Find where the given text appears and provide that cell's center as (X, Y) coordinate. 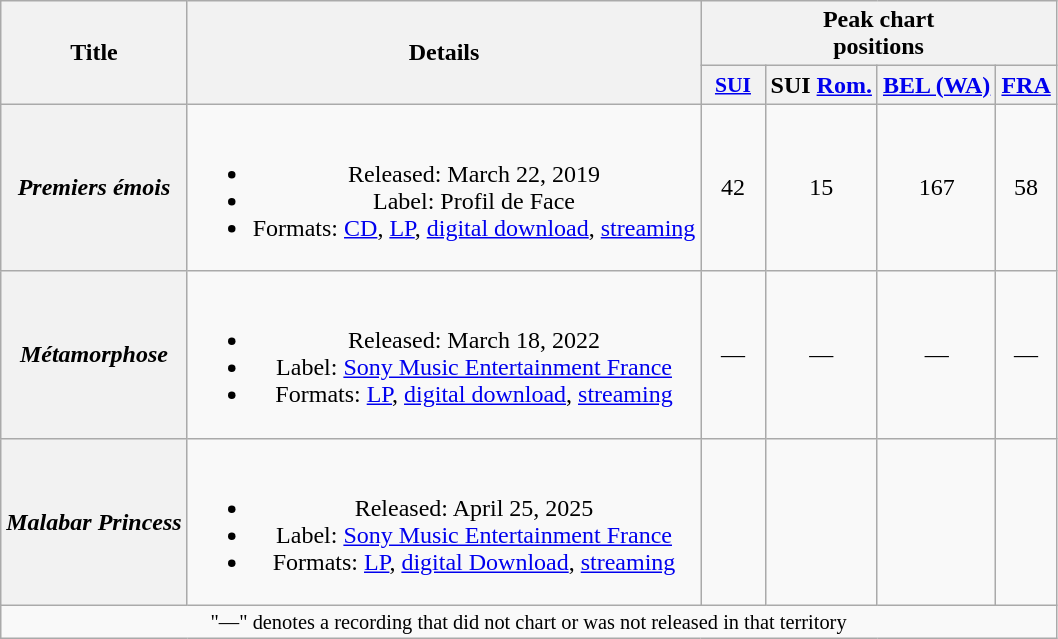
"—" denotes a recording that did not chart or was not released in that territory (529, 622)
15 (821, 188)
42 (733, 188)
58 (1026, 188)
Released: March 18, 2022Label: Sony Music Entertainment FranceFormats: LP, digital download, streaming (444, 354)
SUI (733, 85)
Métamorphose (94, 354)
BEL (WA) (936, 85)
Released: March 22, 2019Label: Profil de FaceFormats: CD, LP, digital download, streaming (444, 188)
FRA (1026, 85)
Malabar Princess (94, 522)
Peak chartpositions (878, 34)
Title (94, 52)
Released: April 25, 2025Label: Sony Music Entertainment FranceFormats: LP, digital Download, streaming (444, 522)
Details (444, 52)
SUI Rom. (821, 85)
167 (936, 188)
Premiers émois (94, 188)
